For the text-containing cell, return its midpoint in (X, Y) coordinate format. 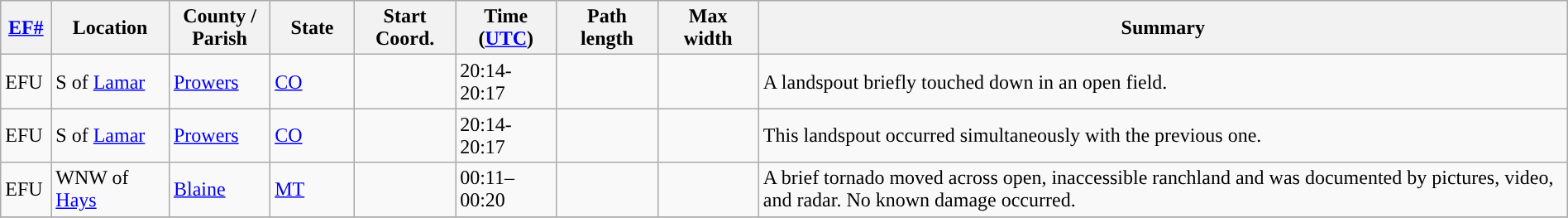
This landspout occurred simultaneously with the previous one. (1163, 136)
Start Coord. (404, 28)
County / Parish (219, 28)
State (313, 28)
WNW of Hays (111, 189)
A brief tornado moved across open, inaccessible ranchland and was documented by pictures, video, and radar. No known damage occurred. (1163, 189)
Summary (1163, 28)
EF# (26, 28)
Location (111, 28)
Blaine (219, 189)
A landspout briefly touched down in an open field. (1163, 81)
MT (313, 189)
Path length (607, 28)
Time (UTC) (506, 28)
Max width (708, 28)
00:11–00:20 (506, 189)
